From the cell containing the given text, extract its center point as [X, Y] coordinate. 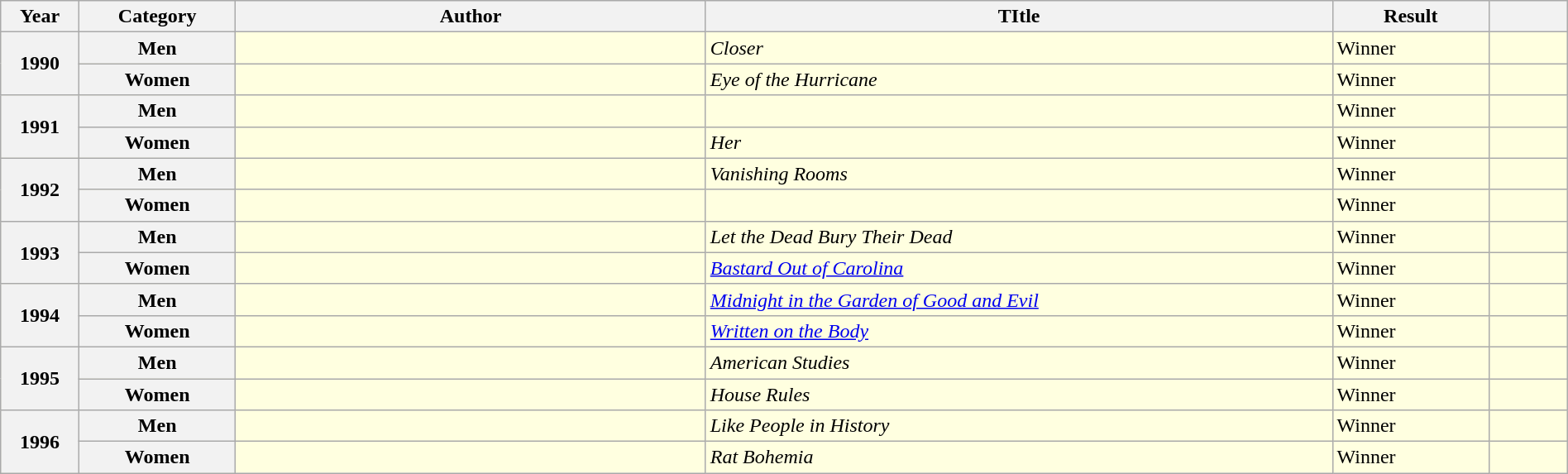
1990 [40, 64]
Vanishing Rooms [1019, 174]
American Studies [1019, 362]
Rat Bohemia [1019, 457]
Author [471, 17]
1996 [40, 442]
Closer [1019, 48]
1993 [40, 252]
1994 [40, 315]
Eye of the Hurricane [1019, 79]
House Rules [1019, 395]
1992 [40, 189]
Result [1411, 17]
Midnight in the Garden of Good and Evil [1019, 299]
1991 [40, 127]
Category [157, 17]
Like People in History [1019, 426]
TItle [1019, 17]
Written on the Body [1019, 331]
Bastard Out of Carolina [1019, 268]
1995 [40, 378]
Let the Dead Bury Their Dead [1019, 237]
Year [40, 17]
Her [1019, 142]
